Detect which cell encompasses the target text, then output its (x, y) center coordinate. 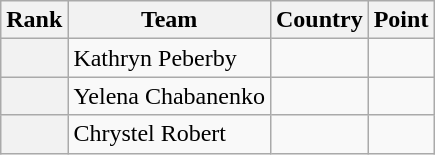
Yelena Chabanenko (170, 96)
Chrystel Robert (170, 134)
Kathryn Peberby (170, 58)
Team (170, 20)
Point (401, 20)
Rank (34, 20)
Country (319, 20)
